Detect which cell encompasses the target text, then output its [X, Y] center coordinate. 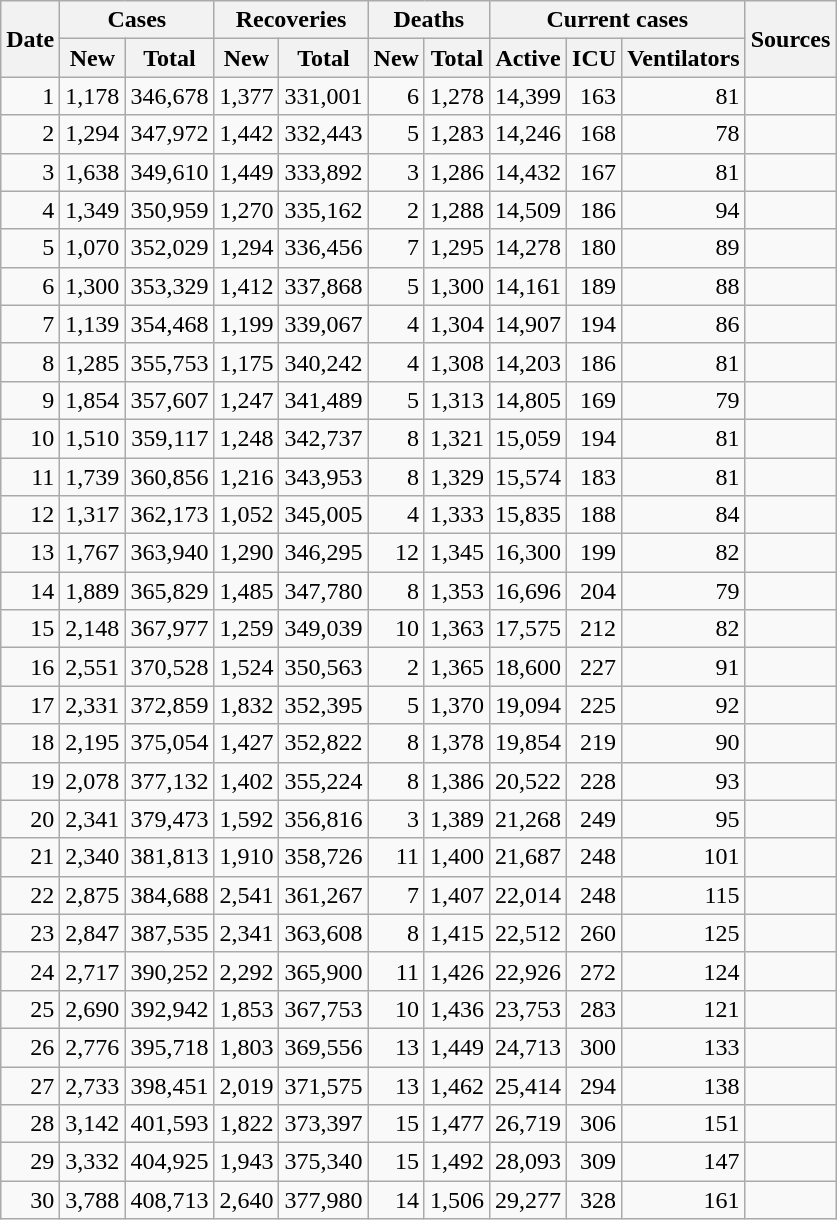
336,456 [324, 248]
360,856 [170, 477]
25,414 [528, 1085]
367,977 [170, 629]
1,415 [456, 933]
373,397 [324, 1124]
1 [30, 96]
2,640 [246, 1200]
Cases [137, 20]
28,093 [528, 1162]
328 [594, 1200]
272 [594, 971]
365,829 [170, 591]
350,959 [170, 210]
1,739 [92, 477]
355,224 [324, 781]
1,485 [246, 591]
22,512 [528, 933]
249 [594, 819]
9 [30, 400]
19,094 [528, 705]
1,178 [92, 96]
2,551 [92, 667]
Active [528, 58]
1,377 [246, 96]
1,329 [456, 477]
19,854 [528, 743]
30 [30, 1200]
21,268 [528, 819]
1,592 [246, 819]
133 [684, 1047]
15,835 [528, 515]
23,753 [528, 1009]
93 [684, 781]
124 [684, 971]
3,788 [92, 1200]
1,290 [246, 553]
343,953 [324, 477]
1,506 [456, 1200]
1,365 [456, 667]
345,005 [324, 515]
1,278 [456, 96]
387,535 [170, 933]
370,528 [170, 667]
1,295 [456, 248]
363,608 [324, 933]
1,524 [246, 667]
225 [594, 705]
180 [594, 248]
381,813 [170, 857]
78 [684, 134]
347,972 [170, 134]
121 [684, 1009]
Date [30, 39]
2,541 [246, 895]
14,161 [528, 286]
2,776 [92, 1047]
14,246 [528, 134]
14,432 [528, 172]
161 [684, 1200]
17,575 [528, 629]
204 [594, 591]
115 [684, 895]
333,892 [324, 172]
1,492 [456, 1162]
25 [30, 1009]
346,678 [170, 96]
1,353 [456, 591]
168 [594, 134]
347,780 [324, 591]
2,340 [92, 857]
1,270 [246, 210]
1,400 [456, 857]
1,283 [456, 134]
384,688 [170, 895]
371,575 [324, 1085]
22 [30, 895]
89 [684, 248]
335,162 [324, 210]
94 [684, 210]
2,717 [92, 971]
1,442 [246, 134]
16 [30, 667]
352,029 [170, 248]
199 [594, 553]
1,378 [456, 743]
22,926 [528, 971]
88 [684, 286]
395,718 [170, 1047]
2,331 [92, 705]
212 [594, 629]
84 [684, 515]
354,468 [170, 324]
1,247 [246, 400]
1,175 [246, 362]
16,300 [528, 553]
1,317 [92, 515]
341,489 [324, 400]
189 [594, 286]
1,349 [92, 210]
21,687 [528, 857]
1,436 [456, 1009]
Recoveries [291, 20]
356,816 [324, 819]
346,295 [324, 553]
1,943 [246, 1162]
1,427 [246, 743]
401,593 [170, 1124]
1,803 [246, 1047]
404,925 [170, 1162]
29 [30, 1162]
350,563 [324, 667]
1,304 [456, 324]
306 [594, 1124]
14,278 [528, 248]
367,753 [324, 1009]
2,292 [246, 971]
1,477 [456, 1124]
359,117 [170, 438]
1,386 [456, 781]
19 [30, 781]
358,726 [324, 857]
1,426 [456, 971]
339,067 [324, 324]
377,980 [324, 1200]
1,389 [456, 819]
1,412 [246, 286]
1,853 [246, 1009]
357,607 [170, 400]
300 [594, 1047]
294 [594, 1085]
283 [594, 1009]
183 [594, 477]
167 [594, 172]
1,259 [246, 629]
1,510 [92, 438]
362,173 [170, 515]
392,942 [170, 1009]
18 [30, 743]
352,822 [324, 743]
1,910 [246, 857]
18,600 [528, 667]
15,574 [528, 477]
147 [684, 1162]
22,014 [528, 895]
1,288 [456, 210]
1,321 [456, 438]
379,473 [170, 819]
398,451 [170, 1085]
14,509 [528, 210]
1,889 [92, 591]
101 [684, 857]
20 [30, 819]
1,070 [92, 248]
1,462 [456, 1085]
26,719 [528, 1124]
14,907 [528, 324]
2,019 [246, 1085]
188 [594, 515]
29,277 [528, 1200]
372,859 [170, 705]
353,329 [170, 286]
90 [684, 743]
1,052 [246, 515]
1,370 [456, 705]
1,363 [456, 629]
1,767 [92, 553]
3,332 [92, 1162]
2,690 [92, 1009]
20,522 [528, 781]
1,139 [92, 324]
349,610 [170, 172]
355,753 [170, 362]
1,345 [456, 553]
352,395 [324, 705]
Deaths [428, 20]
14,399 [528, 96]
Current cases [617, 20]
309 [594, 1162]
23 [30, 933]
14,805 [528, 400]
14,203 [528, 362]
151 [684, 1124]
363,940 [170, 553]
86 [684, 324]
2,078 [92, 781]
92 [684, 705]
26 [30, 1047]
2,875 [92, 895]
1,216 [246, 477]
228 [594, 781]
408,713 [170, 1200]
337,868 [324, 286]
28 [30, 1124]
95 [684, 819]
342,737 [324, 438]
1,832 [246, 705]
1,638 [92, 172]
340,242 [324, 362]
375,340 [324, 1162]
331,001 [324, 96]
361,267 [324, 895]
365,900 [324, 971]
125 [684, 933]
375,054 [170, 743]
1,199 [246, 324]
2,733 [92, 1085]
332,443 [324, 134]
21 [30, 857]
3,142 [92, 1124]
24,713 [528, 1047]
27 [30, 1085]
2,195 [92, 743]
15,059 [528, 438]
Ventilators [684, 58]
2,148 [92, 629]
369,556 [324, 1047]
Sources [790, 39]
163 [594, 96]
ICU [594, 58]
1,286 [456, 172]
1,402 [246, 781]
16,696 [528, 591]
227 [594, 667]
2,847 [92, 933]
260 [594, 933]
1,333 [456, 515]
219 [594, 743]
17 [30, 705]
138 [684, 1085]
1,248 [246, 438]
1,308 [456, 362]
1,285 [92, 362]
24 [30, 971]
349,039 [324, 629]
1,407 [456, 895]
390,252 [170, 971]
1,313 [456, 400]
169 [594, 400]
377,132 [170, 781]
91 [684, 667]
1,822 [246, 1124]
1,854 [92, 400]
